Extract the [X, Y] coordinate from the center of the cell holding the provided text.  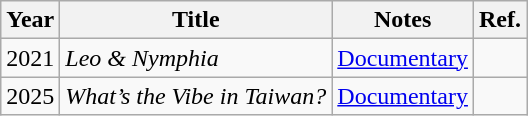
Ref. [500, 20]
2021 [30, 58]
Leo & Nymphia [196, 58]
What’s the Vibe in Taiwan? [196, 96]
Title [196, 20]
Year [30, 20]
2025 [30, 96]
Notes [403, 20]
